Return (X, Y) of the center of cell containing provided text 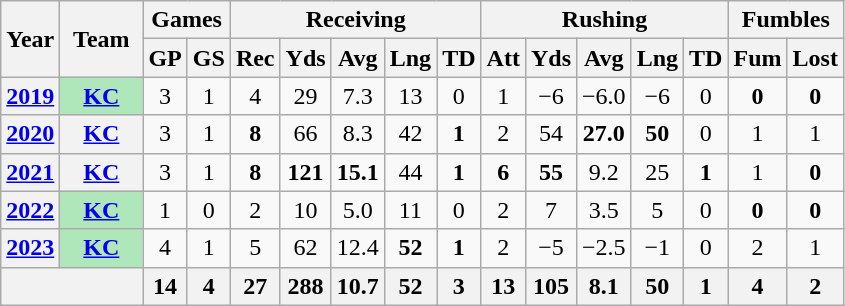
Rec (255, 58)
−2.5 (604, 248)
121 (306, 172)
Receiving (356, 20)
GP (165, 58)
9.2 (604, 172)
−6.0 (604, 96)
25 (657, 172)
10.7 (358, 286)
Lost (815, 58)
2020 (30, 134)
Team (102, 39)
2019 (30, 96)
105 (550, 286)
62 (306, 248)
Games (186, 20)
55 (550, 172)
12.4 (358, 248)
Fum (758, 58)
66 (306, 134)
Att (503, 58)
6 (503, 172)
7 (550, 210)
54 (550, 134)
7.3 (358, 96)
Year (30, 39)
10 (306, 210)
GS (208, 58)
3.5 (604, 210)
27 (255, 286)
−5 (550, 248)
14 (165, 286)
44 (410, 172)
2023 (30, 248)
8.3 (358, 134)
Rushing (604, 20)
5.0 (358, 210)
2021 (30, 172)
288 (306, 286)
11 (410, 210)
15.1 (358, 172)
8.1 (604, 286)
29 (306, 96)
27.0 (604, 134)
−1 (657, 248)
42 (410, 134)
Fumbles (786, 20)
2022 (30, 210)
